Determine the [x, y] coordinate at the center of the cell enclosing the given text.  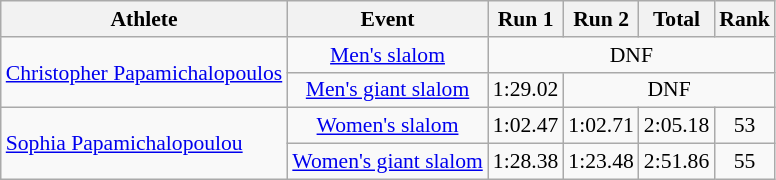
Men's giant slalom [388, 90]
Christopher Papamichalopoulos [144, 72]
1:28.38 [526, 162]
1:29.02 [526, 90]
Athlete [144, 19]
1:23.48 [600, 162]
Women's slalom [388, 126]
Rank [744, 19]
1:02.47 [526, 126]
Women's giant slalom [388, 162]
Total [676, 19]
Sophia Papamichalopoulou [144, 144]
Event [388, 19]
55 [744, 162]
2:51.86 [676, 162]
2:05.18 [676, 126]
Run 2 [600, 19]
1:02.71 [600, 126]
Men's slalom [388, 55]
53 [744, 126]
Run 1 [526, 19]
